Scan for the cell matching the given text and deliver its [X, Y] coordinate at center. 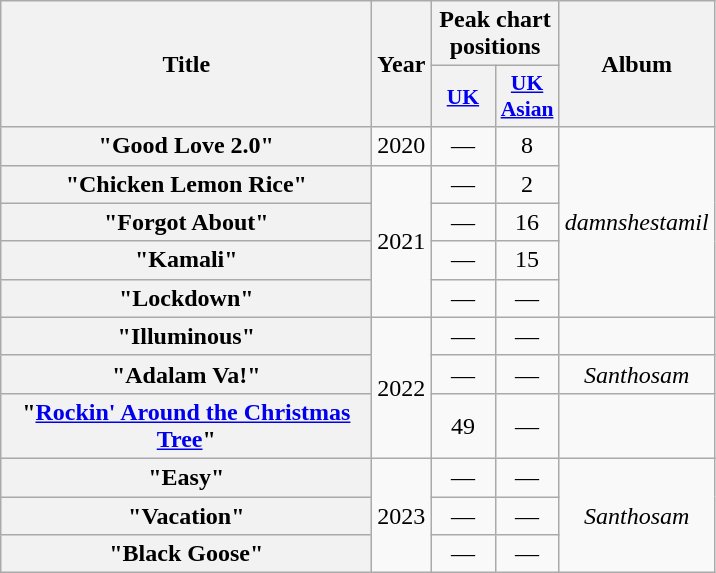
UK [463, 96]
8 [527, 146]
"Rockin' Around the Christmas Tree" [186, 426]
"Good Love 2.0" [186, 146]
Peak chart positions [495, 34]
"Vacation" [186, 515]
"Black Goose" [186, 554]
2021 [402, 241]
UKAsian [527, 96]
damnshestamil [636, 222]
Year [402, 64]
49 [463, 426]
16 [527, 222]
Album [636, 64]
"Chicken Lemon Rice" [186, 184]
"Lockdown" [186, 298]
2023 [402, 515]
2020 [402, 146]
"Forgot About" [186, 222]
15 [527, 260]
"Illuminous" [186, 336]
"Adalam Va!" [186, 374]
Title [186, 64]
"Kamali" [186, 260]
2 [527, 184]
"Easy" [186, 477]
2022 [402, 388]
